Pinpoint the cell where the given text exists, returning its [X, Y] midpoint coordinate. 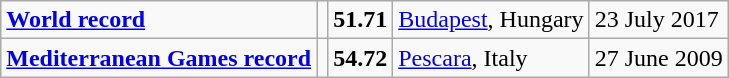
Pescara, Italy [491, 58]
51.71 [360, 20]
World record [159, 20]
Budapest, Hungary [491, 20]
23 July 2017 [658, 20]
54.72 [360, 58]
Mediterranean Games record [159, 58]
27 June 2009 [658, 58]
